Provide the [X, Y] coordinate of the cell's center where the given text is located.  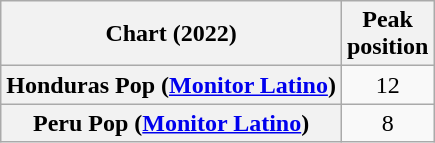
Chart (2022) [172, 34]
Peakposition [387, 34]
Peru Pop (Monitor Latino) [172, 123]
12 [387, 85]
8 [387, 123]
Honduras Pop (Monitor Latino) [172, 85]
